From the cell containing the given text, extract its center point as [X, Y] coordinate. 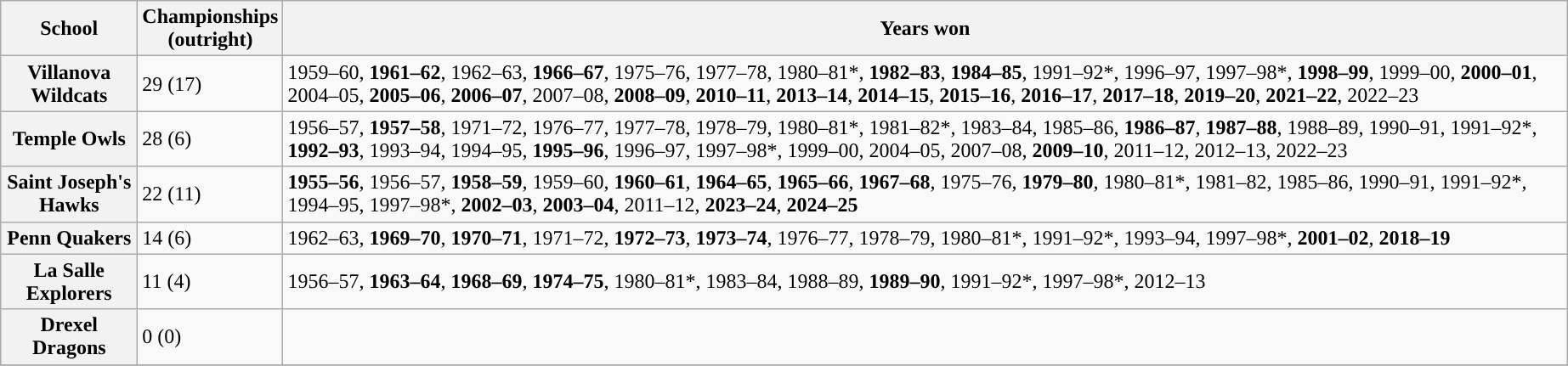
22 (11) [211, 194]
Championships (outright) [211, 29]
Penn Quakers [70, 238]
1956–57, 1963–64, 1968–69, 1974–75, 1980–81*, 1983–84, 1988–89, 1989–90, 1991–92*, 1997–98*, 2012–13 [925, 282]
La Salle Explorers [70, 282]
1962–63, 1969–70, 1970–71, 1971–72, 1972–73, 1973–74, 1976–77, 1978–79, 1980–81*, 1991–92*, 1993–94, 1997–98*, 2001–02, 2018–19 [925, 238]
29 (17) [211, 83]
Temple Owls [70, 139]
Years won [925, 29]
11 (4) [211, 282]
28 (6) [211, 139]
School [70, 29]
Villanova Wildcats [70, 83]
Drexel Dragons [70, 336]
0 (0) [211, 336]
Saint Joseph's Hawks [70, 194]
14 (6) [211, 238]
